Identify which cell holds the provided text, then report its (x, y) central coordinate. 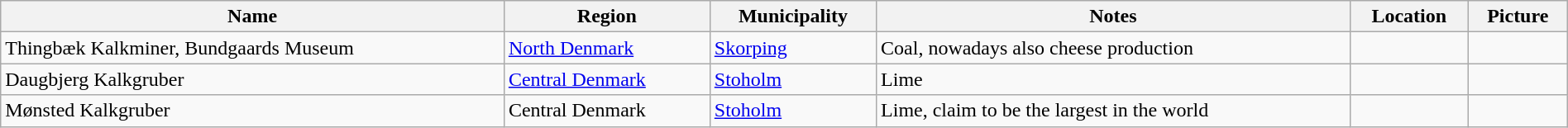
Picture (1518, 17)
North Denmark (607, 48)
Location (1409, 17)
Notes (1113, 17)
Name (253, 17)
Lime (1113, 79)
Skorping (792, 48)
Region (607, 17)
Daugbjerg Kalkgruber (253, 79)
Lime, claim to be the largest in the world (1113, 111)
Mønsted Kalkgruber (253, 111)
Municipality (792, 17)
Thingbæk Kalkminer, Bundgaards Museum (253, 48)
Coal, nowadays also cheese production (1113, 48)
